Search for the cell housing the specified text and yield its [x, y] center coordinate. 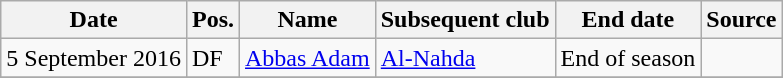
Date [94, 20]
Subsequent club [465, 20]
Name [308, 20]
Al-Nahda [465, 58]
5 September 2016 [94, 58]
Abbas Adam [308, 58]
End date [628, 20]
DF [212, 58]
Source [742, 20]
Pos. [212, 20]
End of season [628, 58]
